Determine the [X, Y] coordinate at the center of the cell enclosing the given text.  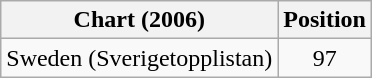
97 [325, 58]
Sweden (Sverigetopplistan) [140, 58]
Chart (2006) [140, 20]
Position [325, 20]
